Detect which cell encompasses the target text, then output its [X, Y] center coordinate. 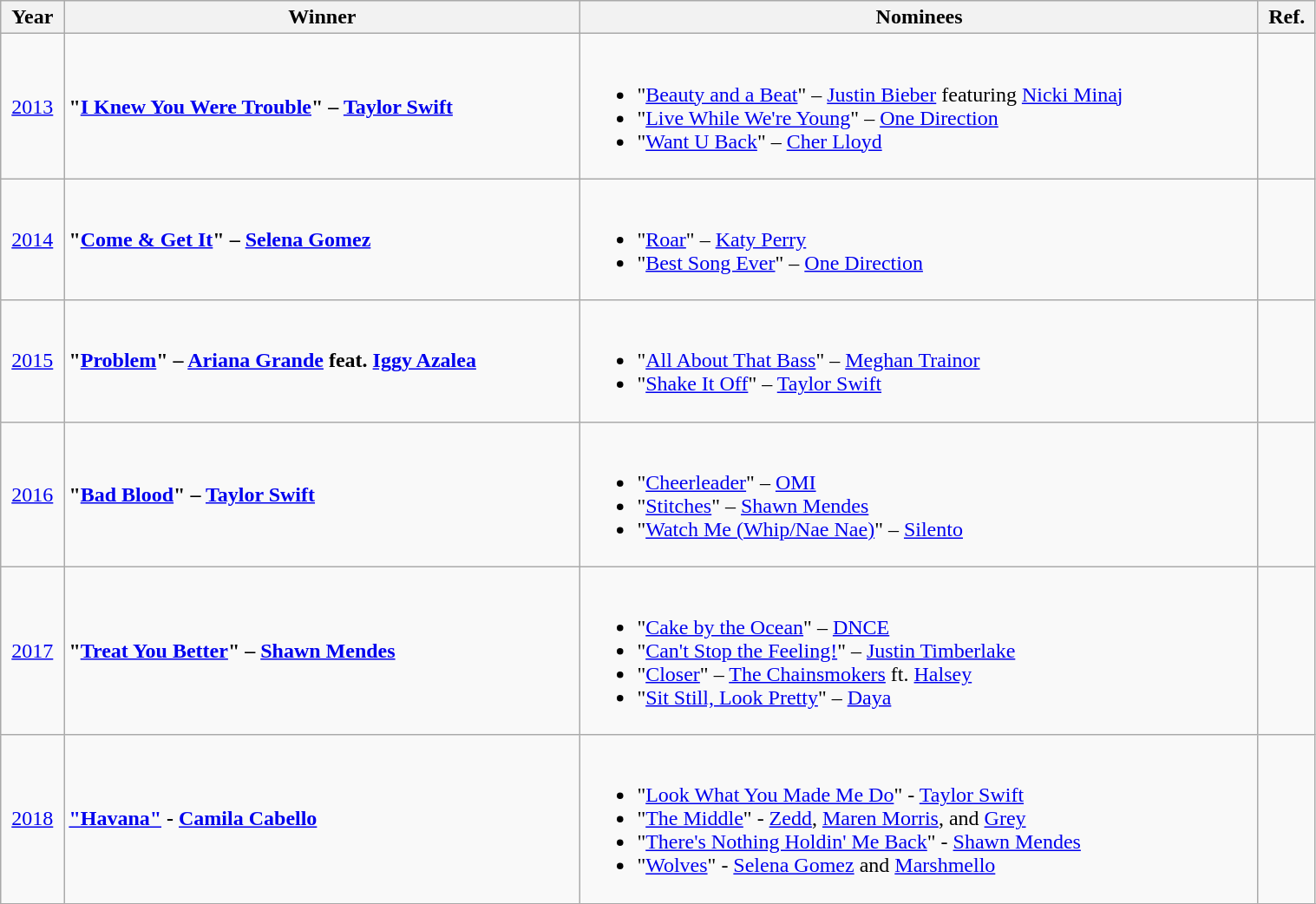
"Come & Get It" – Selena Gomez [323, 239]
2013 [33, 106]
"Cheerleader" – OMI"Stitches" – Shawn Mendes"Watch Me (Whip/Nae Nae)" – Silento [920, 495]
2014 [33, 239]
"Bad Blood" – Taylor Swift [323, 495]
"Cake by the Ocean" – DNCE"Can't Stop the Feeling!" – Justin Timberlake"Closer" – The Chainsmokers ft. Halsey"Sit Still, Look Pretty" – Daya [920, 651]
Year [33, 17]
2016 [33, 495]
"Roar" – Katy Perry"Best Song Ever" – One Direction [920, 239]
2018 [33, 819]
"Beauty and a Beat" – Justin Bieber featuring Nicki Minaj"Live While We're Young" – One Direction"Want U Back" – Cher Lloyd [920, 106]
"Problem" – Ariana Grande feat. Iggy Azalea [323, 361]
2017 [33, 651]
"Treat You Better" – Shawn Mendes [323, 651]
Winner [323, 17]
"All About That Bass" – Meghan Trainor"Shake It Off" – Taylor Swift [920, 361]
"I Knew You Were Trouble" – Taylor Swift [323, 106]
Ref. [1287, 17]
2015 [33, 361]
Nominees [920, 17]
"Havana" - Camila Cabello [323, 819]
